For the text-containing cell, return its midpoint in [X, Y] coordinate format. 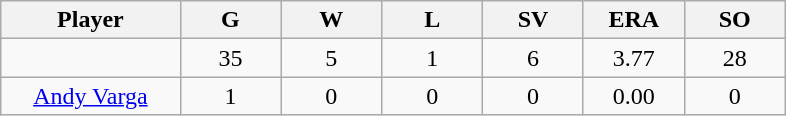
28 [734, 58]
SO [734, 20]
W [332, 20]
3.77 [634, 58]
ERA [634, 20]
L [432, 20]
35 [230, 58]
6 [534, 58]
G [230, 20]
5 [332, 58]
Player [90, 20]
0.00 [634, 96]
Andy Varga [90, 96]
SV [534, 20]
